Determine the (X, Y) coordinate at the center of the cell enclosing the given text.  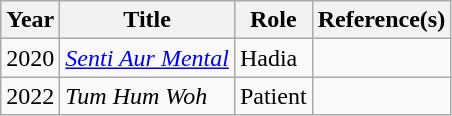
Patient (273, 96)
Tum Hum Woh (148, 96)
2022 (30, 96)
Hadia (273, 58)
Role (273, 20)
Senti Aur Mental (148, 58)
Year (30, 20)
Title (148, 20)
2020 (30, 58)
Reference(s) (382, 20)
